Search for the cell housing the specified text and yield its [X, Y] center coordinate. 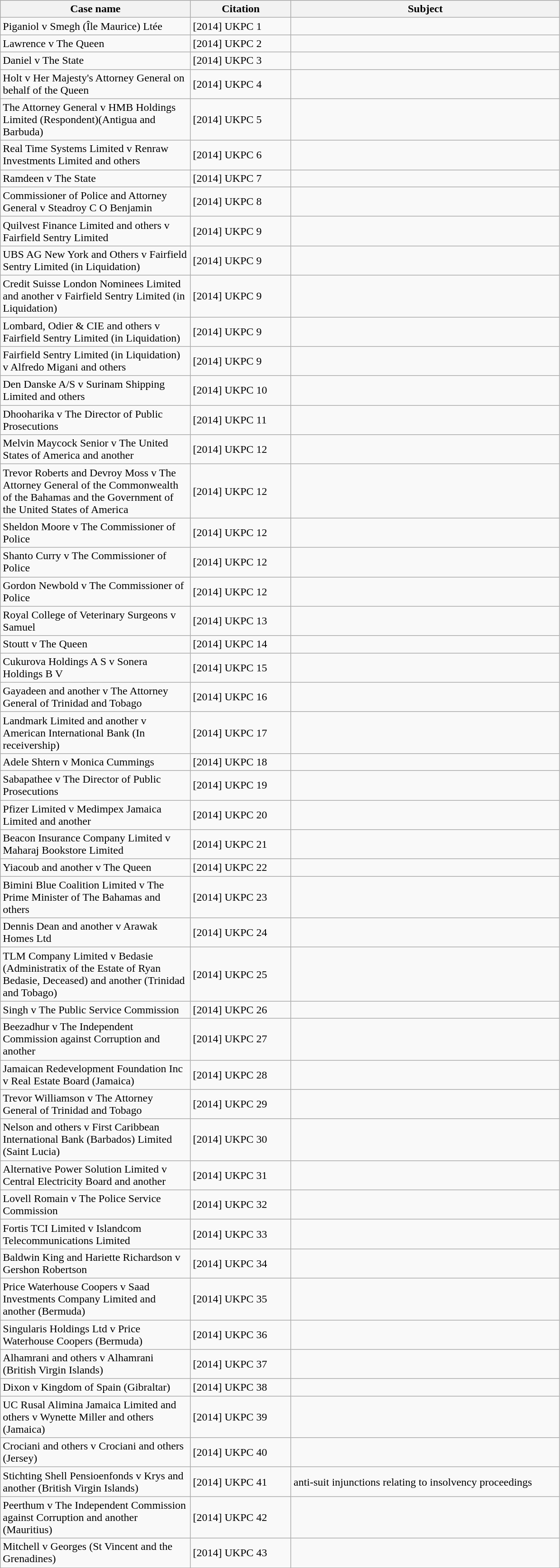
[2014] UKPC 30 [241, 1140]
[2014] UKPC 32 [241, 1204]
[2014] UKPC 11 [241, 420]
Pfizer Limited v Medimpex Jamaica Limited and another [95, 814]
Credit Suisse London Nominees Limited and another v Fairfield Sentry Limited (in Liquidation) [95, 296]
Nelson and others v First Caribbean International Bank (Barbados) Limited (Saint Lucia) [95, 1140]
Daniel v The State [95, 61]
Stichting Shell Pensioenfonds v Krys and another (British Virgin Islands) [95, 1482]
[2014] UKPC 2 [241, 43]
[2014] UKPC 4 [241, 84]
[2014] UKPC 19 [241, 785]
[2014] UKPC 28 [241, 1075]
Case name [95, 9]
Subject [425, 9]
[2014] UKPC 36 [241, 1335]
Stoutt v The Queen [95, 644]
Mitchell v Georges (St Vincent and the Grenadines) [95, 1553]
Bimini Blue Coalition Limited v The Prime Minister of The Bahamas and others [95, 897]
Holt v Her Majesty's Attorney General on behalf of the Queen [95, 84]
Price Waterhouse Coopers v Saad Investments Company Limited and another (Bermuda) [95, 1299]
[2014] UKPC 26 [241, 1010]
Trevor Roberts and Devroy Moss v The Attorney General of the Commonwealth of the Bahamas and the Government of the United States of America [95, 491]
Commissioner of Police and Attorney General v Steadroy C O Benjamin [95, 202]
[2014] UKPC 5 [241, 119]
[2014] UKPC 1 [241, 26]
[2014] UKPC 24 [241, 933]
Real Time Systems Limited v Renraw Investments Limited and others [95, 155]
[2014] UKPC 13 [241, 621]
Jamaican Redevelopment Foundation Inc v Real Estate Board (Jamaica) [95, 1075]
UC Rusal Alimina Jamaica Limited and others v Wynette Miller and others (Jamaica) [95, 1417]
Adele Shtern v Monica Cummings [95, 762]
Baldwin King and Hariette Richardson v Gershon Robertson [95, 1263]
anti-suit injunctions relating to insolvency proceedings [425, 1482]
[2014] UKPC 40 [241, 1452]
[2014] UKPC 39 [241, 1417]
[2014] UKPC 14 [241, 644]
Citation [241, 9]
TLM Company Limited v Bedasie (Administratix of the Estate of Ryan Bedasie, Deceased) and another (Trinidad and Tobago) [95, 974]
[2014] UKPC 42 [241, 1517]
[2014] UKPC 21 [241, 844]
[2014] UKPC 23 [241, 897]
Dhooharika v The Director of Public Prosecutions [95, 420]
[2014] UKPC 20 [241, 814]
[2014] UKPC 41 [241, 1482]
Fortis TCI Limited v Islandcom Telecommunications Limited [95, 1234]
Gayadeen and another v The Attorney General of Trinidad and Tobago [95, 697]
[2014] UKPC 17 [241, 732]
Quilvest Finance Limited and others v Fairfield Sentry Limited [95, 231]
Shanto Curry v The Commissioner of Police [95, 562]
Alhamrani and others v Alhamrani (British Virgin Islands) [95, 1364]
[2014] UKPC 27 [241, 1039]
Melvin Maycock Senior v The United States of America and another [95, 450]
Sheldon Moore v The Commissioner of Police [95, 533]
[2014] UKPC 31 [241, 1175]
Landmark Limited and another v American International Bank (In receivership) [95, 732]
Lovell Romain v The Police Service Commission [95, 1204]
[2014] UKPC 33 [241, 1234]
[2014] UKPC 25 [241, 974]
Den Danske A/S v Surinam Shipping Limited and others [95, 391]
[2014] UKPC 8 [241, 202]
Piganiol v Smegh (Île Maurice) Ltée [95, 26]
[2014] UKPC 10 [241, 391]
Gordon Newbold v The Commissioner of Police [95, 592]
[2014] UKPC 15 [241, 668]
Cukurova Holdings A S v Sonera Holdings B V [95, 668]
Trevor Williamson v The Attorney General of Trinidad and Tobago [95, 1104]
[2014] UKPC 6 [241, 155]
Peerthum v The Independent Commission against Corruption and another (Mauritius) [95, 1517]
[2014] UKPC 22 [241, 868]
Lombard, Odier & CIE and others v Fairfield Sentry Limited (in Liquidation) [95, 331]
[2014] UKPC 7 [241, 178]
Lawrence v The Queen [95, 43]
[2014] UKPC 38 [241, 1387]
Beezadhur v The Independent Commission against Corruption and another [95, 1039]
[2014] UKPC 35 [241, 1299]
Royal College of Veterinary Surgeons v Samuel [95, 621]
[2014] UKPC 34 [241, 1263]
Alternative Power Solution Limited v Central Electricity Board and another [95, 1175]
Beacon Insurance Company Limited v Maharaj Bookstore Limited [95, 844]
Dennis Dean and another v Arawak Homes Ltd [95, 933]
Singh v The Public Service Commission [95, 1010]
Yiacoub and another v The Queen [95, 868]
[2014] UKPC 37 [241, 1364]
Crociani and others v Crociani and others (Jersey) [95, 1452]
The Attorney General v HMB Holdings Limited (Respondent)(Antigua and Barbuda) [95, 119]
Dixon v Kingdom of Spain (Gibraltar) [95, 1387]
[2014] UKPC 18 [241, 762]
[2014] UKPC 16 [241, 697]
Singularis Holdings Ltd v Price Waterhouse Coopers (Bermuda) [95, 1335]
Fairfield Sentry Limited (in Liquidation) v Alfredo Migani and others [95, 361]
Ramdeen v The State [95, 178]
Sabapathee v The Director of Public Prosecutions [95, 785]
[2014] UKPC 29 [241, 1104]
UBS AG New York and Others v Fairfield Sentry Limited (in Liquidation) [95, 261]
[2014] UKPC 3 [241, 61]
[2014] UKPC 43 [241, 1553]
